Return (X, Y) of the center of cell containing provided text 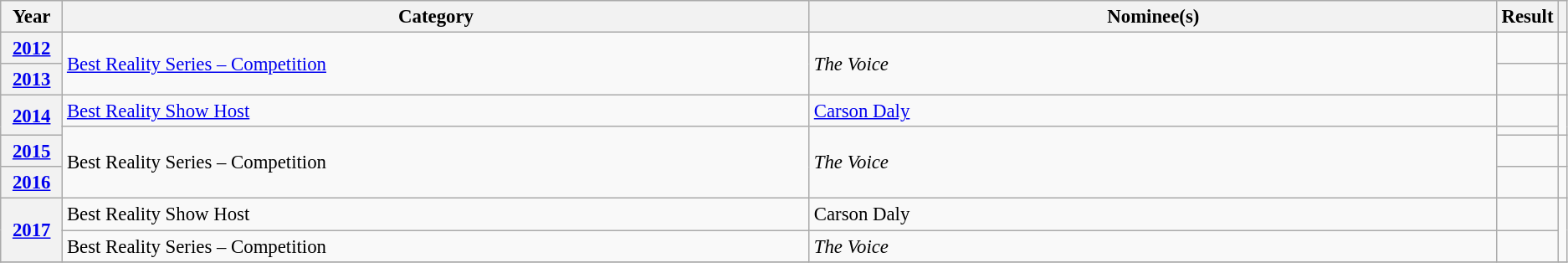
2012 (32, 49)
2013 (32, 80)
2017 (32, 229)
2016 (32, 183)
Year (32, 17)
Category (437, 17)
Result (1528, 17)
Nominee(s) (1153, 17)
2015 (32, 152)
2014 (32, 116)
